Identify which cell holds the provided text, then report its (X, Y) central coordinate. 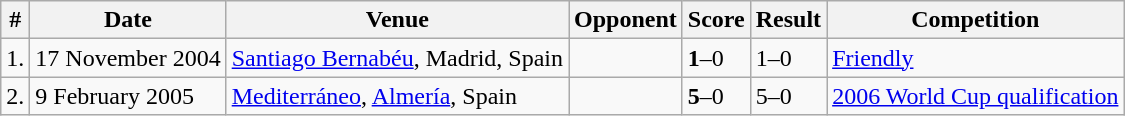
Venue (397, 20)
1. (16, 58)
# (16, 20)
Mediterráneo, Almería, Spain (397, 96)
2. (16, 96)
Santiago Bernabéu, Madrid, Spain (397, 58)
Result (788, 20)
Score (716, 20)
Opponent (625, 20)
2006 World Cup qualification (976, 96)
Competition (976, 20)
17 November 2004 (128, 58)
Date (128, 20)
9 February 2005 (128, 96)
Friendly (976, 58)
